Identify which cell holds the provided text, then report its [x, y] central coordinate. 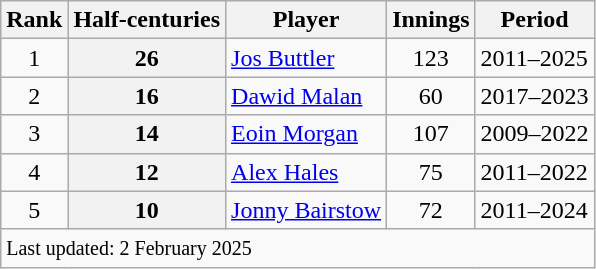
4 [34, 172]
5 [34, 210]
26 [147, 58]
2011–2025 [534, 58]
Player [306, 20]
Alex Hales [306, 172]
2 [34, 96]
Period [534, 20]
75 [431, 172]
72 [431, 210]
107 [431, 134]
Eoin Morgan [306, 134]
2011–2022 [534, 172]
Jos Buttler [306, 58]
3 [34, 134]
Rank [34, 20]
10 [147, 210]
2011–2024 [534, 210]
Dawid Malan [306, 96]
14 [147, 134]
Innings [431, 20]
123 [431, 58]
Jonny Bairstow [306, 210]
2017–2023 [534, 96]
2009–2022 [534, 134]
60 [431, 96]
16 [147, 96]
1 [34, 58]
12 [147, 172]
Half-centuries [147, 20]
Last updated: 2 February 2025 [298, 248]
